Find where the given text appears and provide that cell's center as (X, Y) coordinate. 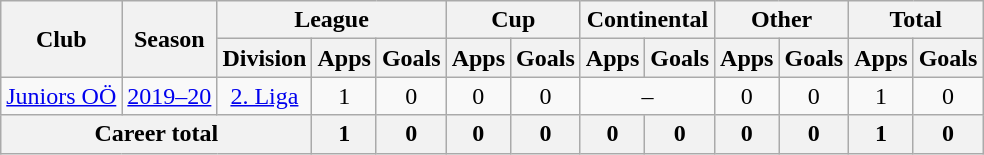
Season (170, 39)
Division (264, 58)
Club (62, 39)
– (647, 96)
Other (782, 20)
Career total (156, 134)
Continental (647, 20)
Juniors OÖ (62, 96)
Total (916, 20)
2019–20 (170, 96)
League (332, 20)
2. Liga (264, 96)
Cup (513, 20)
